For the text-containing cell, return its midpoint in (x, y) coordinate format. 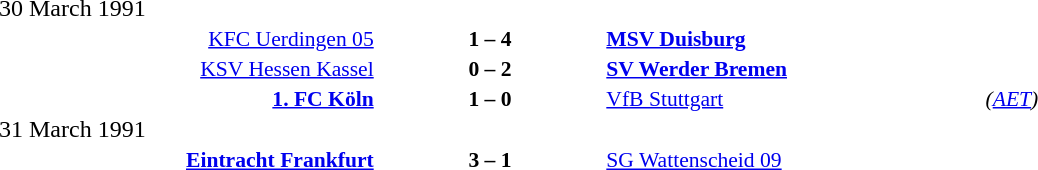
MSV Duisburg (794, 38)
1 – 4 (490, 38)
VfB Stuttgart (794, 98)
0 – 2 (490, 68)
1 – 0 (490, 98)
SV Werder Bremen (794, 68)
